Find where the given text appears and provide that cell's center as (x, y) coordinate. 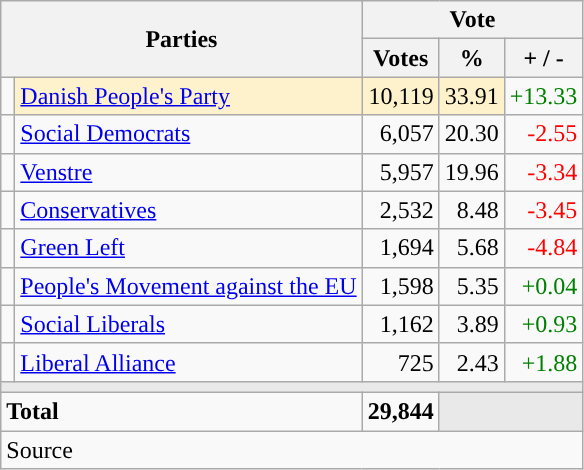
1,162 (400, 324)
Venstre (188, 172)
Votes (400, 58)
Social Liberals (188, 324)
% (472, 58)
+13.33 (544, 96)
33.91 (472, 96)
29,844 (400, 411)
3.89 (472, 324)
8.48 (472, 210)
Total (182, 411)
Parties (182, 39)
Source (292, 449)
People's Movement against the EU (188, 286)
Social Democrats (188, 134)
+0.04 (544, 286)
2,532 (400, 210)
-2.55 (544, 134)
725 (400, 362)
+0.93 (544, 324)
-4.84 (544, 248)
19.96 (472, 172)
20.30 (472, 134)
+1.88 (544, 362)
Liberal Alliance (188, 362)
5,957 (400, 172)
6,057 (400, 134)
1,694 (400, 248)
Danish People's Party (188, 96)
Green Left (188, 248)
Conservatives (188, 210)
10,119 (400, 96)
Vote (472, 20)
1,598 (400, 286)
5.68 (472, 248)
-3.34 (544, 172)
2.43 (472, 362)
-3.45 (544, 210)
5.35 (472, 286)
+ / - (544, 58)
